Extract the (x, y) coordinate from the center of the cell holding the provided text.  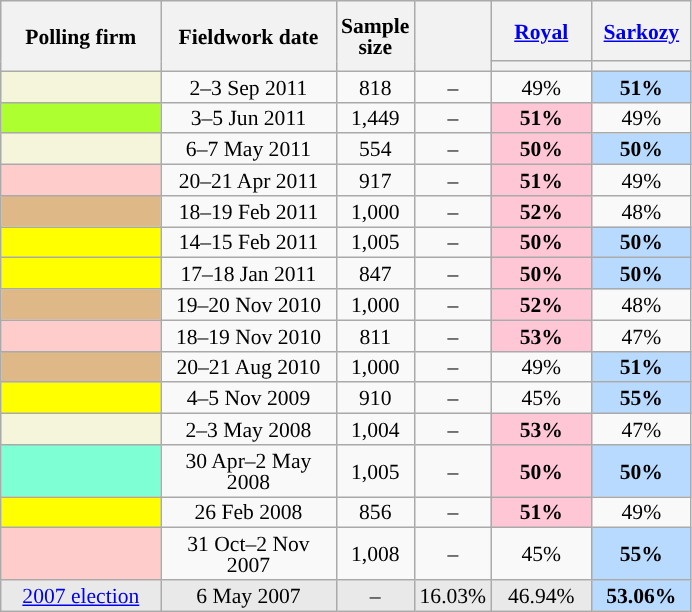
Sarkozy (641, 31)
6–7 May 2011 (248, 150)
18–19 Nov 2010 (248, 336)
847 (375, 274)
16.03% (452, 596)
26 Feb 2008 (248, 512)
4–5 Nov 2009 (248, 398)
17–18 Jan 2011 (248, 274)
Polling firm (81, 36)
30 Apr–2 May 2008 (248, 471)
1,008 (375, 554)
2–3 May 2008 (248, 430)
856 (375, 512)
910 (375, 398)
31 Oct–2 Nov 2007 (248, 554)
53.06% (641, 596)
2–3 Sep 2011 (248, 86)
14–15 Feb 2011 (248, 242)
554 (375, 150)
Fieldwork date (248, 36)
6 May 2007 (248, 596)
19–20 Nov 2010 (248, 304)
18–19 Feb 2011 (248, 212)
20–21 Apr 2011 (248, 180)
Samplesize (375, 36)
917 (375, 180)
2007 election (81, 596)
Royal (541, 31)
1,004 (375, 430)
1,449 (375, 118)
46.94% (541, 596)
3–5 Jun 2011 (248, 118)
20–21 Aug 2010 (248, 366)
818 (375, 86)
811 (375, 336)
